Return the (x, y) coordinate for the center point of the cell that contains the specified text.  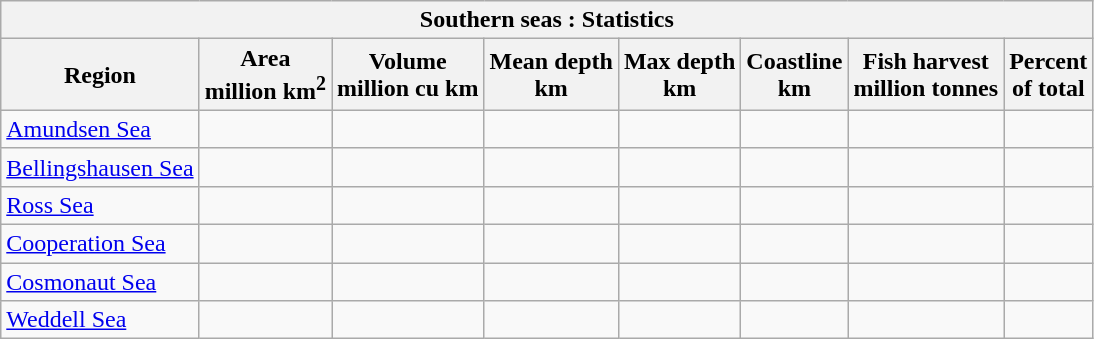
Volumemillion cu km (408, 75)
Percentof total (1048, 75)
Amundsen Sea (100, 129)
Region (100, 75)
Max depthkm (679, 75)
Mean depthkm (551, 75)
Bellingshausen Sea (100, 167)
Southern seas : Statistics (547, 20)
Cooperation Sea (100, 244)
Areamillion km2 (265, 75)
Fish harvestmillion tonnes (926, 75)
Ross Sea (100, 205)
Coastlinekm (794, 75)
Weddell Sea (100, 320)
Cosmonaut Sea (100, 282)
